Capture the cell that displays the provided text and extract its (X, Y) central coordinate. 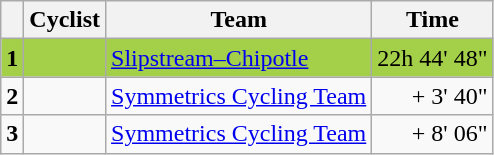
2 (12, 96)
Team (239, 20)
1 (12, 58)
+ 3' 40" (432, 96)
Slipstream–Chipotle (239, 58)
Time (432, 20)
22h 44' 48" (432, 58)
3 (12, 134)
+ 8' 06" (432, 134)
Cyclist (65, 20)
